Extract the (X, Y) coordinate from the center of the cell holding the provided text.  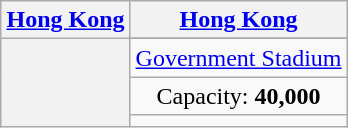
Government Stadium (238, 58)
Capacity: 40,000 (238, 96)
